Scan for the cell matching the given text and deliver its (x, y) coordinate at center. 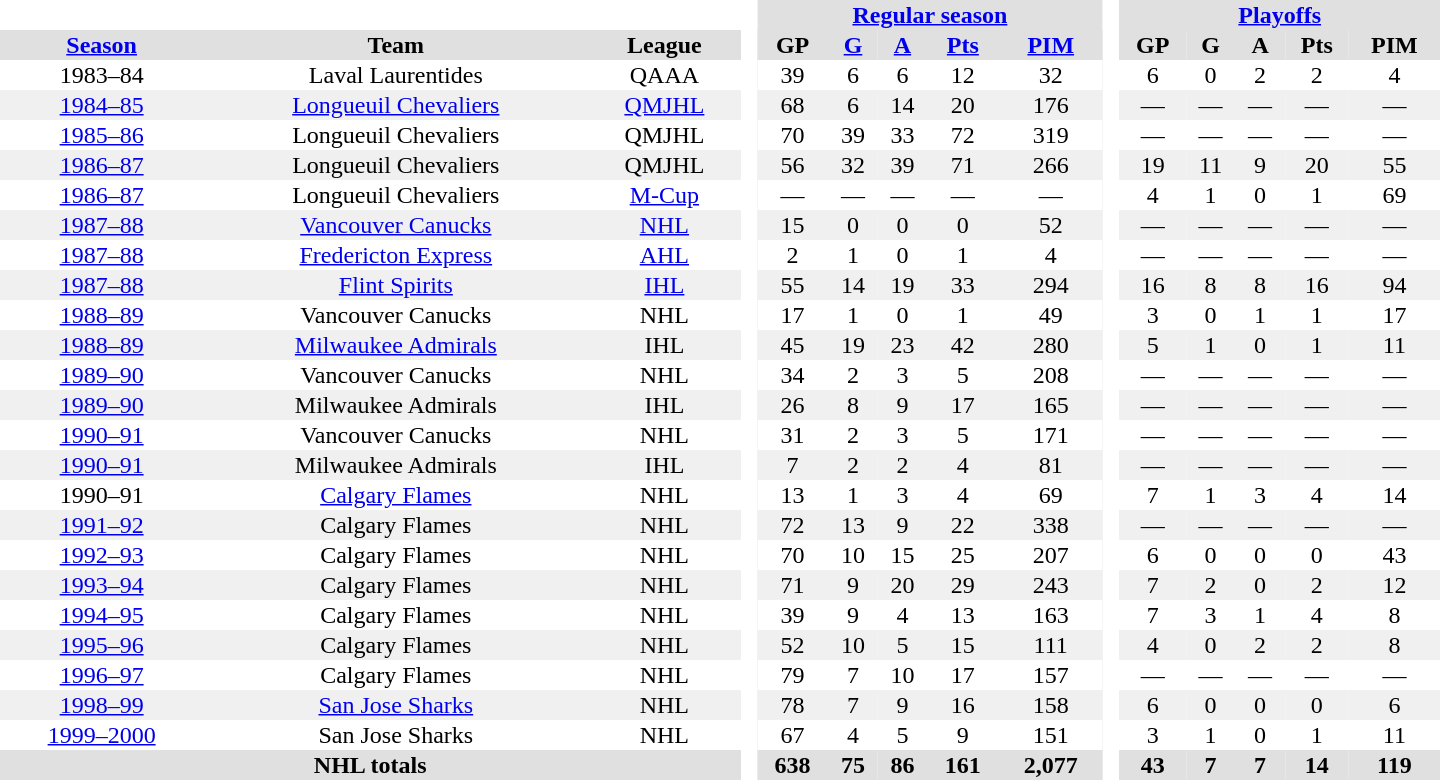
M-Cup (664, 195)
81 (1051, 465)
208 (1051, 375)
638 (792, 765)
338 (1051, 525)
1999–2000 (102, 735)
1991–92 (102, 525)
1992–93 (102, 555)
158 (1051, 705)
Playoffs (1280, 15)
1996–97 (102, 675)
2,077 (1051, 765)
163 (1051, 615)
Fredericton Express (396, 255)
165 (1051, 405)
157 (1051, 675)
29 (962, 585)
68 (792, 105)
AHL (664, 255)
79 (792, 675)
Season (102, 45)
23 (902, 345)
280 (1051, 345)
1994–95 (102, 615)
243 (1051, 585)
294 (1051, 285)
161 (962, 765)
111 (1051, 645)
26 (792, 405)
151 (1051, 735)
25 (962, 555)
22 (962, 525)
56 (792, 165)
Team (396, 45)
1993–94 (102, 585)
42 (962, 345)
45 (792, 345)
266 (1051, 165)
176 (1051, 105)
67 (792, 735)
171 (1051, 435)
75 (852, 765)
119 (1394, 765)
1984–85 (102, 105)
1998–99 (102, 705)
78 (792, 705)
1995–96 (102, 645)
QAAA (664, 75)
94 (1394, 285)
1983–84 (102, 75)
49 (1051, 315)
NHL totals (370, 765)
34 (792, 375)
Laval Laurentides (396, 75)
207 (1051, 555)
League (664, 45)
Flint Spirits (396, 285)
31 (792, 435)
86 (902, 765)
Regular season (930, 15)
319 (1051, 135)
1985–86 (102, 135)
